Determine the (X, Y) coordinate at the center of the cell enclosing the given text.  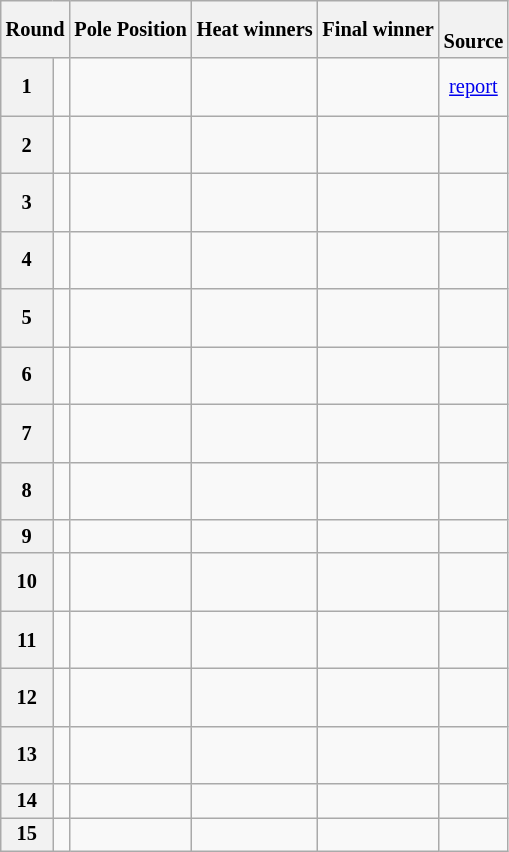
13 (27, 755)
report (474, 87)
Final winner (378, 29)
4 (27, 260)
6 (27, 375)
2 (27, 145)
9 (27, 536)
10 (27, 582)
11 (27, 640)
3 (27, 202)
15 (27, 834)
Source (474, 29)
5 (27, 318)
7 (27, 433)
8 (27, 491)
14 (27, 801)
12 (27, 697)
Round (36, 29)
Pole Position (130, 29)
1 (27, 87)
Heat winners (255, 29)
